Capture the cell that displays the provided text and extract its (X, Y) central coordinate. 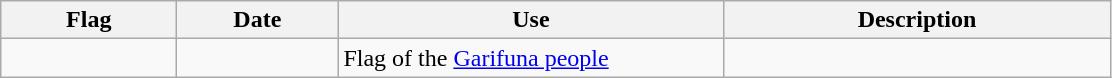
Date (258, 20)
Use (531, 20)
Flag (89, 20)
Description (917, 20)
Flag of the Garifuna people (531, 58)
